For the text-containing cell, return its midpoint in (X, Y) coordinate format. 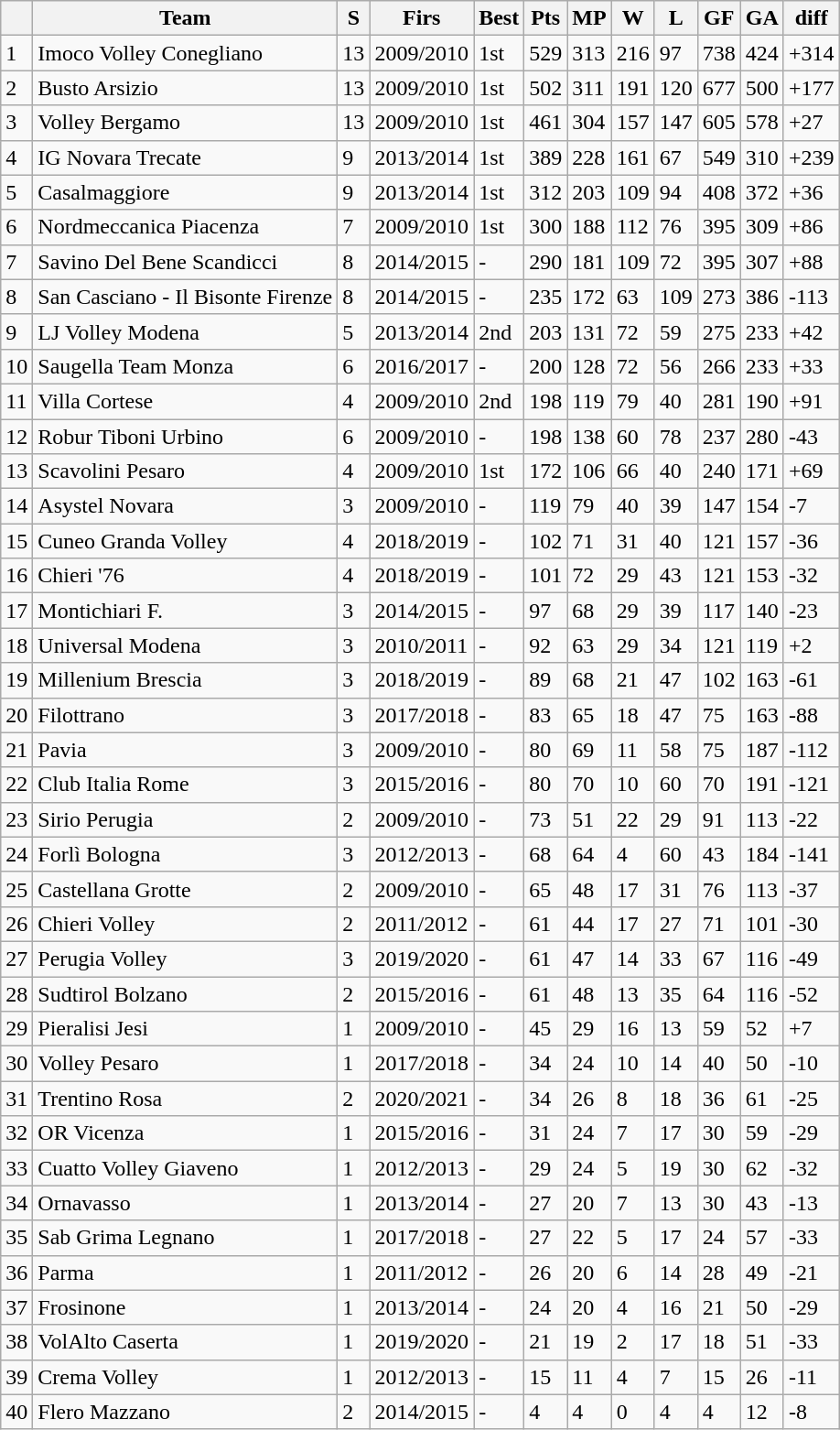
389 (545, 157)
153 (761, 576)
GF (719, 18)
W (633, 18)
Savino Del Bene Scandicci (185, 262)
49 (761, 1273)
117 (719, 611)
GA (761, 18)
37 (16, 1307)
+177 (811, 88)
-8 (811, 1412)
240 (719, 471)
677 (719, 88)
140 (761, 611)
Firs (422, 18)
372 (761, 192)
-25 (811, 1099)
Sirio Perugia (185, 819)
237 (719, 437)
128 (589, 366)
161 (633, 157)
+36 (811, 192)
66 (633, 471)
OR Vicenza (185, 1133)
+239 (811, 157)
Casalmaggiore (185, 192)
312 (545, 192)
Parma (185, 1273)
311 (589, 88)
Pieralisi Jesi (185, 1029)
500 (761, 88)
290 (545, 262)
549 (719, 157)
Imoco Volley Conegliano (185, 53)
188 (589, 227)
-23 (811, 611)
235 (545, 297)
120 (675, 88)
275 (719, 331)
LJ Volley Modena (185, 331)
Scavolini Pesaro (185, 471)
45 (545, 1029)
Busto Arsizio (185, 88)
280 (761, 437)
89 (545, 680)
78 (675, 437)
605 (719, 123)
Castellana Grotte (185, 889)
Millenium Brescia (185, 680)
738 (719, 53)
Sab Grima Legnano (185, 1238)
304 (589, 123)
Asystel Novara (185, 506)
Sudtirol Bolzano (185, 993)
56 (675, 366)
+86 (811, 227)
Filottrano (185, 715)
Cuatto Volley Giaveno (185, 1168)
Saugella Team Monza (185, 366)
138 (589, 437)
106 (589, 471)
408 (719, 192)
578 (761, 123)
+91 (811, 401)
2020/2021 (422, 1099)
-88 (811, 715)
Pts (545, 18)
91 (719, 819)
2016/2017 (422, 366)
MP (589, 18)
Nordmeccanica Piacenza (185, 227)
2010/2011 (422, 645)
-13 (811, 1203)
Universal Modena (185, 645)
228 (589, 157)
Volley Pesaro (185, 1064)
Best (500, 18)
171 (761, 471)
Chieri Volley (185, 924)
IG Novara Trecate (185, 157)
273 (719, 297)
Robur Tiboni Urbino (185, 437)
-21 (811, 1273)
+69 (811, 471)
38 (16, 1342)
+88 (811, 262)
-61 (811, 680)
424 (761, 53)
181 (589, 262)
216 (633, 53)
310 (761, 157)
32 (16, 1133)
San Casciano - Il Bisonte Firenze (185, 297)
386 (761, 297)
-121 (811, 785)
313 (589, 53)
-36 (811, 541)
-141 (811, 854)
+7 (811, 1029)
94 (675, 192)
187 (761, 750)
-113 (811, 297)
Ornavasso (185, 1203)
-112 (811, 750)
Trentino Rosa (185, 1099)
Club Italia Rome (185, 785)
69 (589, 750)
83 (545, 715)
281 (719, 401)
+42 (811, 331)
-7 (811, 506)
-37 (811, 889)
-22 (811, 819)
57 (761, 1238)
-10 (811, 1064)
Flero Mazzano (185, 1412)
200 (545, 366)
-43 (811, 437)
44 (589, 924)
Volley Bergamo (185, 123)
461 (545, 123)
Team (185, 18)
92 (545, 645)
154 (761, 506)
300 (545, 227)
+33 (811, 366)
131 (589, 331)
184 (761, 854)
52 (761, 1029)
+27 (811, 123)
62 (761, 1168)
112 (633, 227)
0 (633, 1412)
529 (545, 53)
+314 (811, 53)
266 (719, 366)
L (675, 18)
Pavia (185, 750)
Frosinone (185, 1307)
307 (761, 262)
Chieri '76 (185, 576)
+2 (811, 645)
Perugia Volley (185, 959)
-11 (811, 1377)
S (353, 18)
-52 (811, 993)
25 (16, 889)
VolAlto Caserta (185, 1342)
-30 (811, 924)
Montichiari F. (185, 611)
309 (761, 227)
23 (16, 819)
-49 (811, 959)
Crema Volley (185, 1377)
73 (545, 819)
Forlì Bologna (185, 854)
diff (811, 18)
190 (761, 401)
502 (545, 88)
58 (675, 750)
Villa Cortese (185, 401)
Cuneo Granda Volley (185, 541)
